Output the [x, y] coordinate of the center of the cell containing the given text.  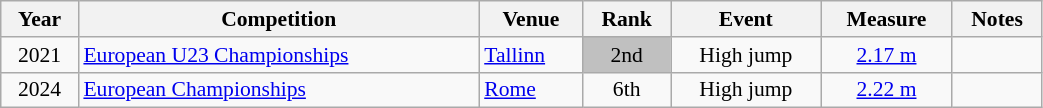
2.22 m [886, 90]
Tallinn [530, 55]
European Championships [278, 90]
2024 [40, 90]
2.17 m [886, 55]
Event [746, 19]
European U23 Championships [278, 55]
2021 [40, 55]
Rank [627, 19]
Measure [886, 19]
Competition [278, 19]
6th [627, 90]
2nd [627, 55]
Notes [997, 19]
Year [40, 19]
Rome [530, 90]
Venue [530, 19]
